Detect which cell encompasses the target text, then output its (X, Y) center coordinate. 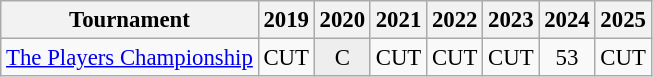
2024 (567, 20)
The Players Championship (130, 58)
53 (567, 58)
2023 (511, 20)
2020 (342, 20)
C (342, 58)
2019 (286, 20)
2025 (623, 20)
Tournament (130, 20)
2022 (455, 20)
2021 (398, 20)
